Scan for the cell matching the given text and deliver its (X, Y) coordinate at center. 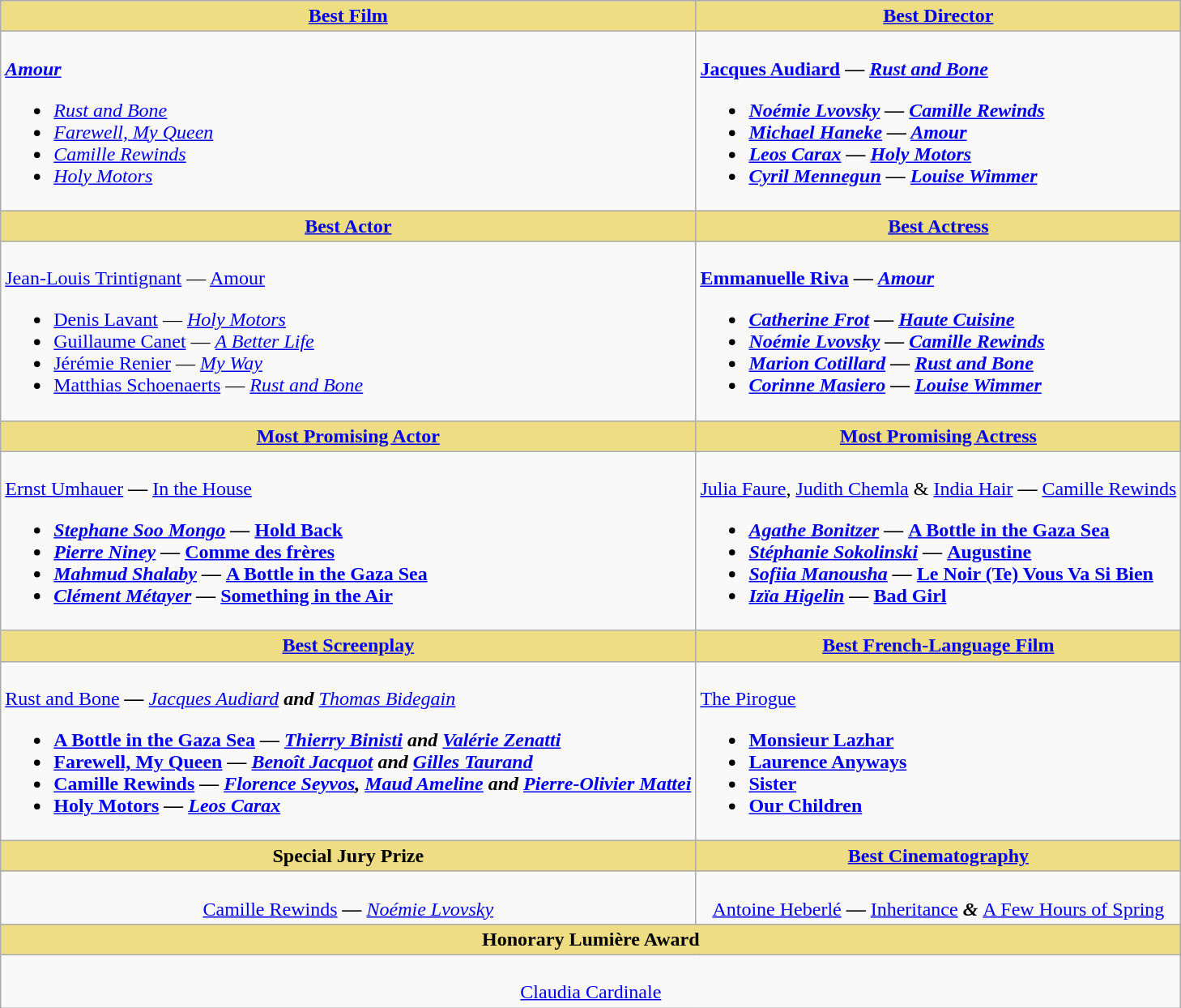
Special Jury Prize (348, 856)
Honorary Lumière Award (591, 939)
Best Screenplay (348, 646)
Claudia Cardinale (591, 980)
The PirogueMonsieur LazharLaurence AnywaysSisterOur Children (938, 750)
Best Film (348, 16)
Best Director (938, 16)
Best Actor (348, 226)
Best Actress (938, 226)
Antoine Heberlé — Inheritance & A Few Hours of Spring (938, 898)
AmourRust and BoneFarewell, My QueenCamille RewindsHoly Motors (348, 122)
Emmanuelle Riva — AmourCatherine Frot — Haute CuisineNoémie Lvovsky — Camille RewindsMarion Cotillard — Rust and BoneCorinne Masiero — Louise Wimmer (938, 331)
Jacques Audiard — Rust and BoneNoémie Lvovsky — Camille RewindsMichael Haneke — AmourLeos Carax — Holy MotorsCyril Mennegun — Louise Wimmer (938, 122)
Best French-Language Film (938, 646)
Most Promising Actress (938, 436)
Best Cinematography (938, 856)
Jean-Louis Trintignant — AmourDenis Lavant — Holy MotorsGuillaume Canet — A Better LifeJérémie Renier — My WayMatthias Schoenaerts — Rust and Bone (348, 331)
Camille Rewinds — Noémie Lvovsky (348, 898)
Most Promising Actor (348, 436)
